Locate the cell with the specified text and output its (X, Y) center coordinate. 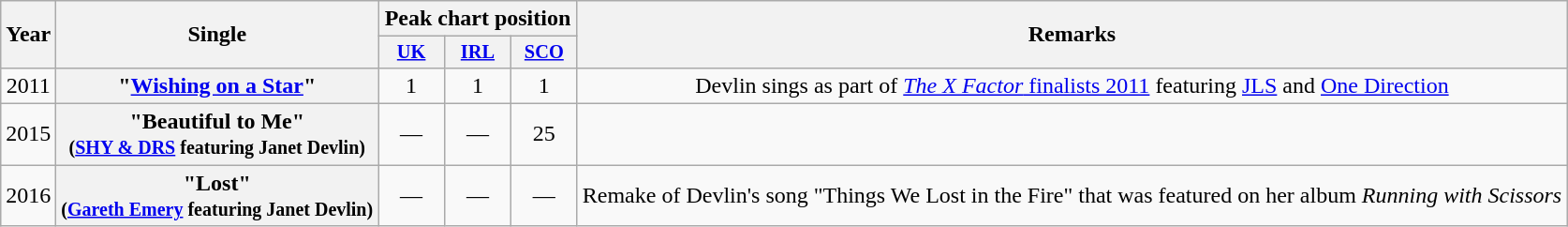
Single (217, 35)
Peak chart position (478, 19)
"Beautiful to Me"(SHY & DRS featuring Janet Devlin) (217, 135)
"Lost"(Gareth Emery featuring Janet Devlin) (217, 195)
Devlin sings as part of The X Factor finalists 2011 featuring JLS and One Direction (1072, 85)
2015 (28, 135)
25 (543, 135)
UK (412, 53)
IRL (478, 53)
"Wishing on a Star" (217, 85)
Remarks (1072, 35)
SCO (543, 53)
Year (28, 35)
Remake of Devlin's song "Things We Lost in the Fire" that was featured on her album Running with Scissors (1072, 195)
2016 (28, 195)
2011 (28, 85)
